Locate the cell with the specified text and output its (X, Y) center coordinate. 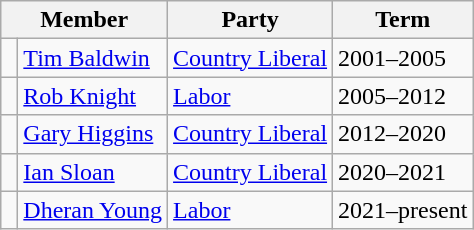
Gary Higgins (93, 134)
Party (250, 20)
Rob Knight (93, 96)
2005–2012 (403, 96)
Member (84, 20)
Term (403, 20)
2012–2020 (403, 134)
2020–2021 (403, 172)
Dheran Young (93, 210)
Ian Sloan (93, 172)
Tim Baldwin (93, 58)
2021–present (403, 210)
2001–2005 (403, 58)
